Scan for the cell matching the given text and deliver its (x, y) coordinate at center. 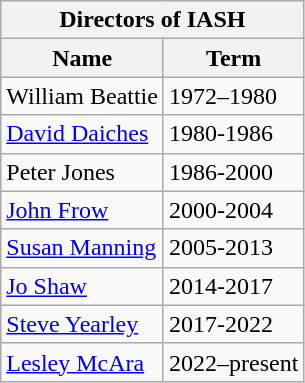
2017-2022 (233, 324)
Susan Manning (82, 248)
Peter Jones (82, 172)
John Frow (82, 210)
Directors of IASH (152, 20)
2014-2017 (233, 286)
Jo Shaw (82, 286)
1986-2000 (233, 172)
Name (82, 58)
1980-1986 (233, 134)
2000-2004 (233, 210)
1972–1980 (233, 96)
2005-2013 (233, 248)
Lesley McAra (82, 362)
William Beattie (82, 96)
Term (233, 58)
David Daiches (82, 134)
2022–present (233, 362)
Steve Yearley (82, 324)
